Detect which cell encompasses the target text, then output its (X, Y) center coordinate. 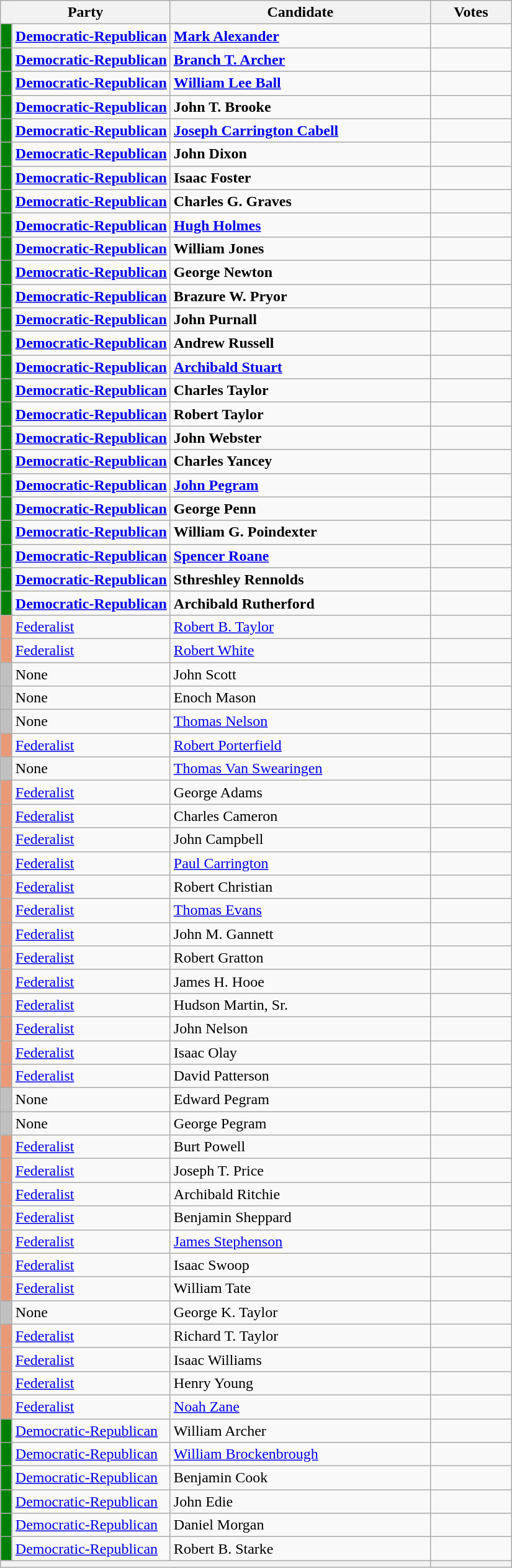
George Penn (300, 509)
John M. Gannett (300, 934)
Charles Taylor (300, 391)
Robert Porterfield (300, 745)
Robert Taylor (300, 414)
William Archer (300, 1430)
Isaac Olay (300, 1053)
David Patterson (300, 1076)
Archibald Rutherford (300, 603)
Thomas Van Swearingen (300, 769)
Charles Cameron (300, 816)
John Webster (300, 438)
William Lee Ball (300, 83)
John Scott (300, 674)
John Pegram (300, 485)
Burt Powell (300, 1147)
Richard T. Taylor (300, 1336)
Archibald Stuart (300, 367)
John Dixon (300, 154)
Andrew Russell (300, 343)
Paul Carrington (300, 863)
Mark Alexander (300, 36)
William Jones (300, 248)
George Newton (300, 272)
Spencer Roane (300, 556)
William G. Poindexter (300, 532)
John Campbell (300, 840)
Joseph Carrington Cabell (300, 130)
Candidate (300, 12)
Votes (470, 12)
George Adams (300, 792)
John Nelson (300, 1028)
Benjamin Sheppard (300, 1218)
Hudson Martin, Sr. (300, 1005)
Brazure W. Pryor (300, 296)
Daniel Morgan (300, 1525)
Archibald Ritchie (300, 1194)
Robert White (300, 650)
John T. Brooke (300, 107)
Charles Yancey (300, 461)
Isaac Williams (300, 1359)
George Pegram (300, 1123)
William Brockenbrough (300, 1454)
Isaac Swoop (300, 1265)
Henry Young (300, 1383)
Isaac Foster (300, 178)
Robert B. Starke (300, 1549)
Party (86, 12)
Enoch Mason (300, 698)
James Stephenson (300, 1241)
Robert Christian (300, 887)
Hugh Holmes (300, 225)
Robert B. Taylor (300, 627)
Sthreshley Rennolds (300, 579)
George K. Taylor (300, 1312)
Noah Zane (300, 1407)
Edward Pegram (300, 1100)
Charles G. Graves (300, 201)
Robert Gratton (300, 958)
Thomas Nelson (300, 722)
John Purnall (300, 320)
John Edie (300, 1502)
Benjamin Cook (300, 1478)
Thomas Evans (300, 910)
William Tate (300, 1289)
Branch T. Archer (300, 60)
James H. Hooe (300, 981)
Joseph T. Price (300, 1171)
